Search for the cell housing the specified text and yield its (X, Y) center coordinate. 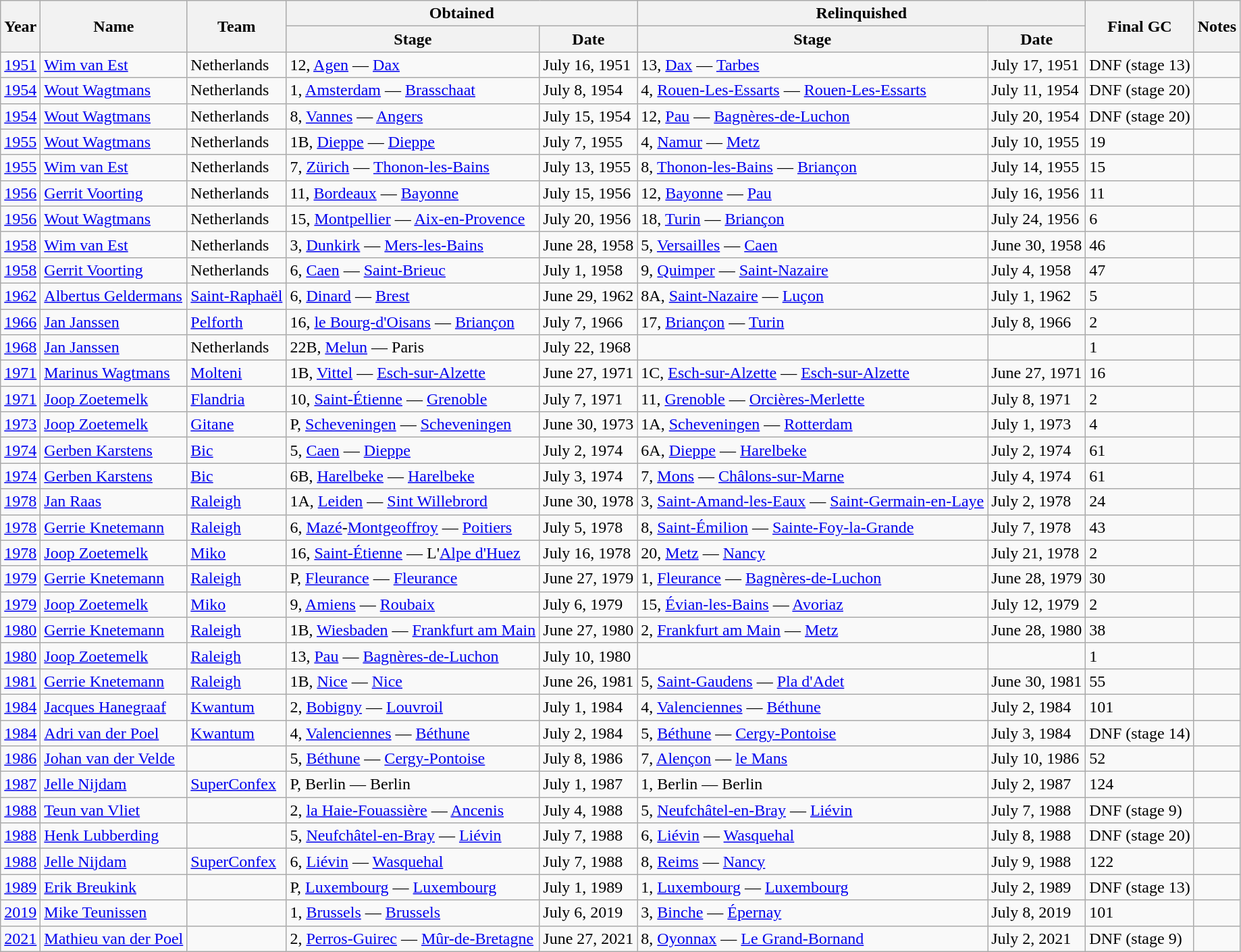
Notes (1217, 26)
19 (1140, 142)
7, Zürich — Thonon-les-Bains (413, 167)
July 2, 1989 (1037, 887)
June 30, 1981 (1037, 681)
17, Briançon — Turin (813, 322)
8, Oyonnax — Le Grand-Bornand (813, 938)
July 1, 1973 (1037, 425)
15, Évian-les-Bains — Avoriaz (813, 604)
4, Rouen-Les-Essarts — Rouen-Les-Essarts (813, 90)
July 4, 1974 (1037, 476)
July 4, 1958 (1037, 270)
11, Grenoble — Orcières-Merlette (813, 399)
June 30, 1978 (589, 502)
16, Saint-Étienne — L'Alpe d'Huez (413, 553)
6, Dinard — Brest (413, 296)
5, Versailles — Caen (813, 244)
Molteni (236, 373)
122 (1140, 862)
6, Mazé-Montgeoffroy — Poitiers (413, 527)
1, Berlin — Berlin (813, 785)
Team (236, 26)
38 (1140, 630)
June 27, 1979 (589, 579)
July 15, 1954 (589, 116)
3, Saint-Amand-les-Eaux — Saint-Germain-en-Laye (813, 502)
46 (1140, 244)
1966 (20, 322)
2019 (20, 913)
July 6, 1979 (589, 604)
July 10, 1986 (1037, 759)
11 (1140, 193)
1A, Leiden — Sint Willebrord (413, 502)
Jan Raas (113, 502)
July 17, 1951 (1037, 65)
55 (1140, 681)
June 30, 1973 (589, 425)
June 28, 1980 (1037, 630)
11, Bordeaux — Bayonne (413, 193)
1981 (20, 681)
July 3, 1984 (1037, 733)
July 1, 1987 (589, 785)
2, Frankfurt am Main — Metz (813, 630)
3, Binche — Épernay (813, 913)
July 8, 1988 (1037, 836)
June 29, 1962 (589, 296)
July 1, 1958 (589, 270)
July 16, 1956 (1037, 193)
July 2, 1987 (1037, 785)
12, Agen — Dax (413, 65)
1, Amsterdam — Brasschaat (413, 90)
Obtained (462, 14)
15, Montpellier — Aix-en-Provence (413, 219)
June 27, 1980 (589, 630)
1987 (20, 785)
1968 (20, 348)
July 7, 1966 (589, 322)
P, Scheveningen — Scheveningen (413, 425)
4, Namur — Metz (813, 142)
July 5, 1978 (589, 527)
22B, Melun — Paris (413, 348)
1B, Wiesbaden — Frankfurt am Main (413, 630)
July 1, 1962 (1037, 296)
2, Bobigny — Louvroil (413, 707)
1B, Vittel — Esch-sur-Alzette (413, 373)
Erik Breukink (113, 887)
52 (1140, 759)
June 28, 1979 (1037, 579)
1986 (20, 759)
Gitane (236, 425)
July 8, 1971 (1037, 399)
July 22, 1968 (589, 348)
6A, Dieppe — Harelbeke (813, 450)
July 7, 1971 (589, 399)
8, Thonon-les-Bains — Briançon (813, 167)
July 7, 1955 (589, 142)
43 (1140, 527)
July 1, 1989 (589, 887)
Teun van Vliet (113, 810)
July 8, 2019 (1037, 913)
July 1, 1984 (589, 707)
8, Vannes — Angers (413, 116)
8, Reims — Nancy (813, 862)
Mike Teunissen (113, 913)
Saint-Raphaël (236, 296)
Marinus Wagtmans (113, 373)
1B, Dieppe — Dieppe (413, 142)
1A, Scheveningen — Rotterdam (813, 425)
1, Brussels — Brussels (413, 913)
5, Saint-Gaudens — Pla d'Adet (813, 681)
Albertus Geldermans (113, 296)
June 26, 1981 (589, 681)
Relinquished (862, 14)
P, Luxembourg — Luxembourg (413, 887)
12, Bayonne — Pau (813, 193)
July 24, 1956 (1037, 219)
5 (1140, 296)
July 16, 1951 (589, 65)
June 30, 1958 (1037, 244)
9, Amiens — Roubaix (413, 604)
DNF (stage 14) (1140, 733)
1, Fleurance — Bagnères-de-Luchon (813, 579)
15 (1140, 167)
July 3, 1974 (589, 476)
July 9, 1988 (1037, 862)
July 2, 1978 (1037, 502)
47 (1140, 270)
July 8, 1986 (589, 759)
July 10, 1955 (1037, 142)
30 (1140, 579)
July 2, 2021 (1037, 938)
Mathieu van der Poel (113, 938)
July 16, 1978 (589, 553)
Name (113, 26)
2, Perros-Guirec — Mûr-de-Bretagne (413, 938)
3, Dunkirk — Mers-les-Bains (413, 244)
July 8, 1954 (589, 90)
6, Caen — Saint-Brieuc (413, 270)
P, Berlin — Berlin (413, 785)
6B, Harelbeke — Harelbeke (413, 476)
July 15, 1956 (589, 193)
July 10, 1980 (589, 656)
12, Pau — Bagnères-de-Luchon (813, 116)
24 (1140, 502)
8A, Saint-Nazaire — Luçon (813, 296)
Final GC (1140, 26)
Flandria (236, 399)
1, Luxembourg — Luxembourg (813, 887)
July 8, 1966 (1037, 322)
2021 (20, 938)
Pelforth (236, 322)
10, Saint-Étienne — Grenoble (413, 399)
5, Caen — Dieppe (413, 450)
June 27, 2021 (589, 938)
July 7, 1978 (1037, 527)
P, Fleurance — Fleurance (413, 579)
1B, Nice — Nice (413, 681)
13, Pau — Bagnères-de-Luchon (413, 656)
June 28, 1958 (589, 244)
1951 (20, 65)
1973 (20, 425)
July 11, 1954 (1037, 90)
Johan van der Velde (113, 759)
July 21, 1978 (1037, 553)
16, le Bourg-d'Oisans — Briançon (413, 322)
4 (1140, 425)
8, Saint-Émilion — Sainte-Foy-la-Grande (813, 527)
July 20, 1954 (1037, 116)
6 (1140, 219)
7, Alençon — le Mans (813, 759)
Adri van der Poel (113, 733)
July 14, 1955 (1037, 167)
Year (20, 26)
16 (1140, 373)
124 (1140, 785)
July 12, 1979 (1037, 604)
July 20, 1956 (589, 219)
1C, Esch-sur-Alzette — Esch-sur-Alzette (813, 373)
13, Dax — Tarbes (813, 65)
Henk Lubberding (113, 836)
Jacques Hanegraaf (113, 707)
9, Quimper — Saint-Nazaire (813, 270)
July 6, 2019 (589, 913)
2, la Haie-Fouassière — Ancenis (413, 810)
1989 (20, 887)
20, Metz — Nancy (813, 553)
1962 (20, 296)
7, Mons — Châlons-sur-Marne (813, 476)
July 4, 1988 (589, 810)
July 13, 1955 (589, 167)
18, Turin — Briançon (813, 219)
